For the text-containing cell, return its midpoint in [x, y] coordinate format. 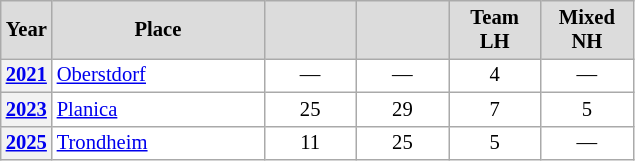
4 [494, 75]
Planica [158, 109]
29 [402, 109]
2021 [26, 75]
7 [494, 109]
11 [310, 143]
2025 [26, 143]
Oberstdorf [158, 75]
Mixed NH [587, 29]
Year [26, 29]
Team LH [494, 29]
Trondheim [158, 143]
2023 [26, 109]
Place [158, 29]
